Capture the cell that displays the provided text and extract its (X, Y) central coordinate. 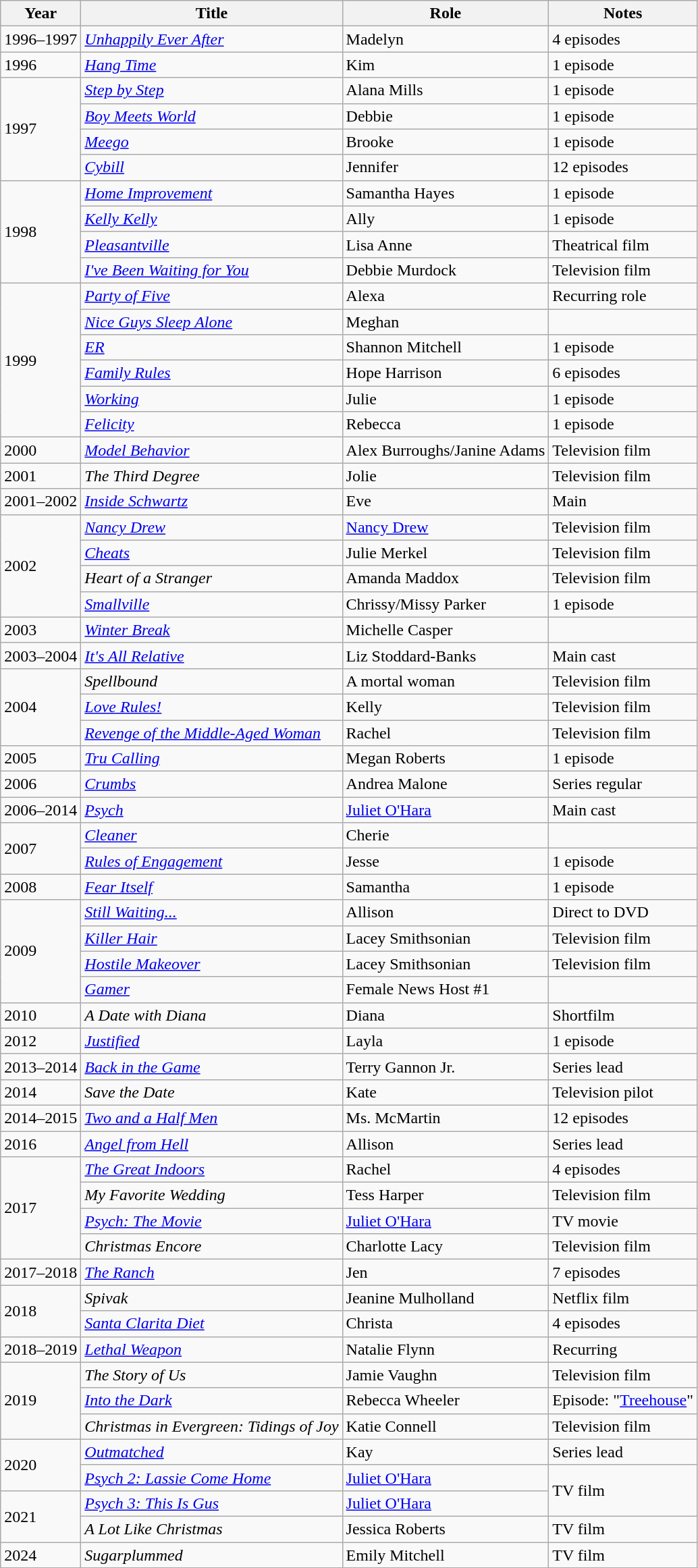
Inside Schwartz (212, 502)
Julie Merkel (446, 553)
Party of Five (212, 296)
Psych 2: Lassie Come Home (212, 1478)
A Date with Diana (212, 1015)
Kate (446, 1092)
Smallville (212, 604)
Jennifer (446, 167)
Hostile Makeover (212, 964)
Working (212, 399)
7 episodes (623, 1272)
2018–2019 (41, 1349)
Female News Host #1 (446, 990)
TV movie (623, 1221)
2017 (41, 1208)
2006 (41, 784)
Jamie Vaughn (446, 1375)
Debbie (446, 116)
Samantha Hayes (446, 193)
Psych: The Movie (212, 1221)
2013–2014 (41, 1066)
Jesse (446, 861)
2004 (41, 707)
Emily Mitchell (446, 1555)
It's All Relative (212, 655)
Madelyn (446, 39)
Recurring role (623, 296)
2000 (41, 450)
Unhappily Ever After (212, 39)
The Great Indoors (212, 1170)
Cybill (212, 167)
2017–2018 (41, 1272)
I've Been Waiting for You (212, 270)
Theatrical film (623, 244)
Natalie Flynn (446, 1349)
Hope Harrison (446, 373)
Alexa (446, 296)
Psych 3: This Is Gus (212, 1503)
2016 (41, 1144)
Charlotte Lacy (446, 1247)
Jeanine Mulholland (446, 1298)
Series regular (623, 784)
Megan Roberts (446, 759)
2008 (41, 887)
Eve (446, 502)
Still Waiting... (212, 913)
Rebecca (446, 425)
Christmas in Evergreen: Tidings of Joy (212, 1426)
Samantha (446, 887)
Diana (446, 1015)
2001 (41, 476)
Outmatched (212, 1452)
Cleaner (212, 836)
Alana Mills (446, 90)
2010 (41, 1015)
Justified (212, 1041)
Role (446, 13)
Kelly (446, 707)
2018 (41, 1311)
2014 (41, 1092)
Lethal Weapon (212, 1349)
Kim (446, 65)
Cherie (446, 836)
2001–2002 (41, 502)
Alex Burroughs/Janine Adams (446, 450)
Michelle Casper (446, 630)
Hang Time (212, 65)
Psych (212, 810)
2007 (41, 848)
Angel from Hell (212, 1144)
Jen (446, 1272)
2002 (41, 566)
Tess Harper (446, 1195)
A mortal woman (446, 681)
The Third Degree (212, 476)
Amanda Maddox (446, 578)
Santa Clarita Diet (212, 1324)
Revenge of the Middle-Aged Woman (212, 732)
Debbie Murdock (446, 270)
Family Rules (212, 373)
1999 (41, 360)
Jolie (446, 476)
Shortfilm (623, 1015)
Love Rules! (212, 707)
Fear Itself (212, 887)
2006–2014 (41, 810)
Andrea Malone (446, 784)
Cheats (212, 553)
Katie Connell (446, 1426)
Felicity (212, 425)
Chrissy/Missy Parker (446, 604)
2012 (41, 1041)
2019 (41, 1401)
Meghan (446, 322)
Year (41, 13)
Julie (446, 399)
6 episodes (623, 373)
2005 (41, 759)
Direct to DVD (623, 913)
Step by Step (212, 90)
2009 (41, 951)
Rebecca Wheeler (446, 1401)
Netflix film (623, 1298)
2003 (41, 630)
Christmas Encore (212, 1247)
Into the Dark (212, 1401)
Jessica Roberts (446, 1529)
2003–2004 (41, 655)
Save the Date (212, 1092)
Back in the Game (212, 1066)
Ms. McMartin (446, 1118)
My Favorite Wedding (212, 1195)
Ally (446, 219)
Television pilot (623, 1092)
Kay (446, 1452)
Title (212, 13)
Model Behavior (212, 450)
Two and a Half Men (212, 1118)
1996 (41, 65)
Crumbs (212, 784)
2021 (41, 1516)
Layla (446, 1041)
Brooke (446, 142)
ER (212, 348)
2014–2015 (41, 1118)
Spellbound (212, 681)
Shannon Mitchell (446, 348)
Tru Calling (212, 759)
Lisa Anne (446, 244)
Kelly Kelly (212, 219)
Spivak (212, 1298)
Heart of a Stranger (212, 578)
Main (623, 502)
Boy Meets World (212, 116)
Winter Break (212, 630)
Liz Stoddard-Banks (446, 655)
A Lot Like Christmas (212, 1529)
The Story of Us (212, 1375)
Recurring (623, 1349)
Gamer (212, 990)
Episode: "Treehouse" (623, 1401)
1998 (41, 232)
Home Improvement (212, 193)
Terry Gannon Jr. (446, 1066)
Christa (446, 1324)
Rules of Engagement (212, 861)
1996–1997 (41, 39)
Pleasantville (212, 244)
Meego (212, 142)
1997 (41, 129)
Killer Hair (212, 938)
2020 (41, 1465)
The Ranch (212, 1272)
2024 (41, 1555)
Nice Guys Sleep Alone (212, 322)
Notes (623, 13)
Sugarplummed (212, 1555)
